Return (X, Y) of the center of cell containing provided text 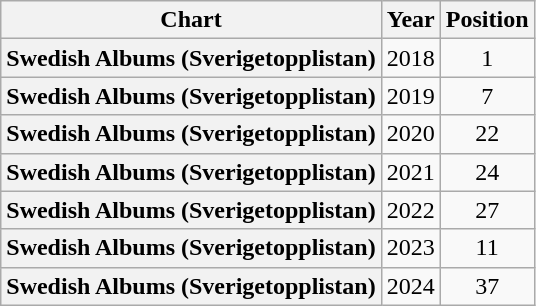
1 (487, 58)
22 (487, 134)
Position (487, 20)
2018 (410, 58)
2023 (410, 248)
2019 (410, 96)
2021 (410, 172)
24 (487, 172)
27 (487, 210)
7 (487, 96)
37 (487, 286)
2020 (410, 134)
Year (410, 20)
11 (487, 248)
2024 (410, 286)
2022 (410, 210)
Chart (191, 20)
